For the text-containing cell, return its midpoint in (x, y) coordinate format. 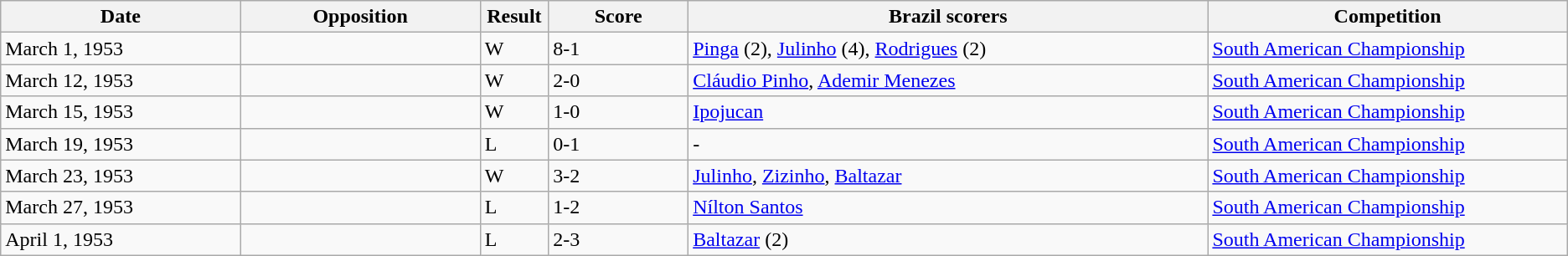
Brazil scorers (948, 17)
March 27, 1953 (121, 207)
- (948, 144)
2-3 (618, 239)
Date (121, 17)
March 23, 1953 (121, 176)
April 1, 1953 (121, 239)
1-2 (618, 207)
Competition (1387, 17)
March 12, 1953 (121, 80)
March 19, 1953 (121, 144)
March 1, 1953 (121, 49)
Julinho, Zizinho, Baltazar (948, 176)
Pinga (2), Julinho (4), Rodrigues (2) (948, 49)
Result (514, 17)
Ipojucan (948, 112)
3-2 (618, 176)
0-1 (618, 144)
1-0 (618, 112)
Cláudio Pinho, Ademir Menezes (948, 80)
8-1 (618, 49)
Nílton Santos (948, 207)
March 15, 1953 (121, 112)
Baltazar (2) (948, 239)
Opposition (360, 17)
Score (618, 17)
2-0 (618, 80)
